For the text-containing cell, return its midpoint in [X, Y] coordinate format. 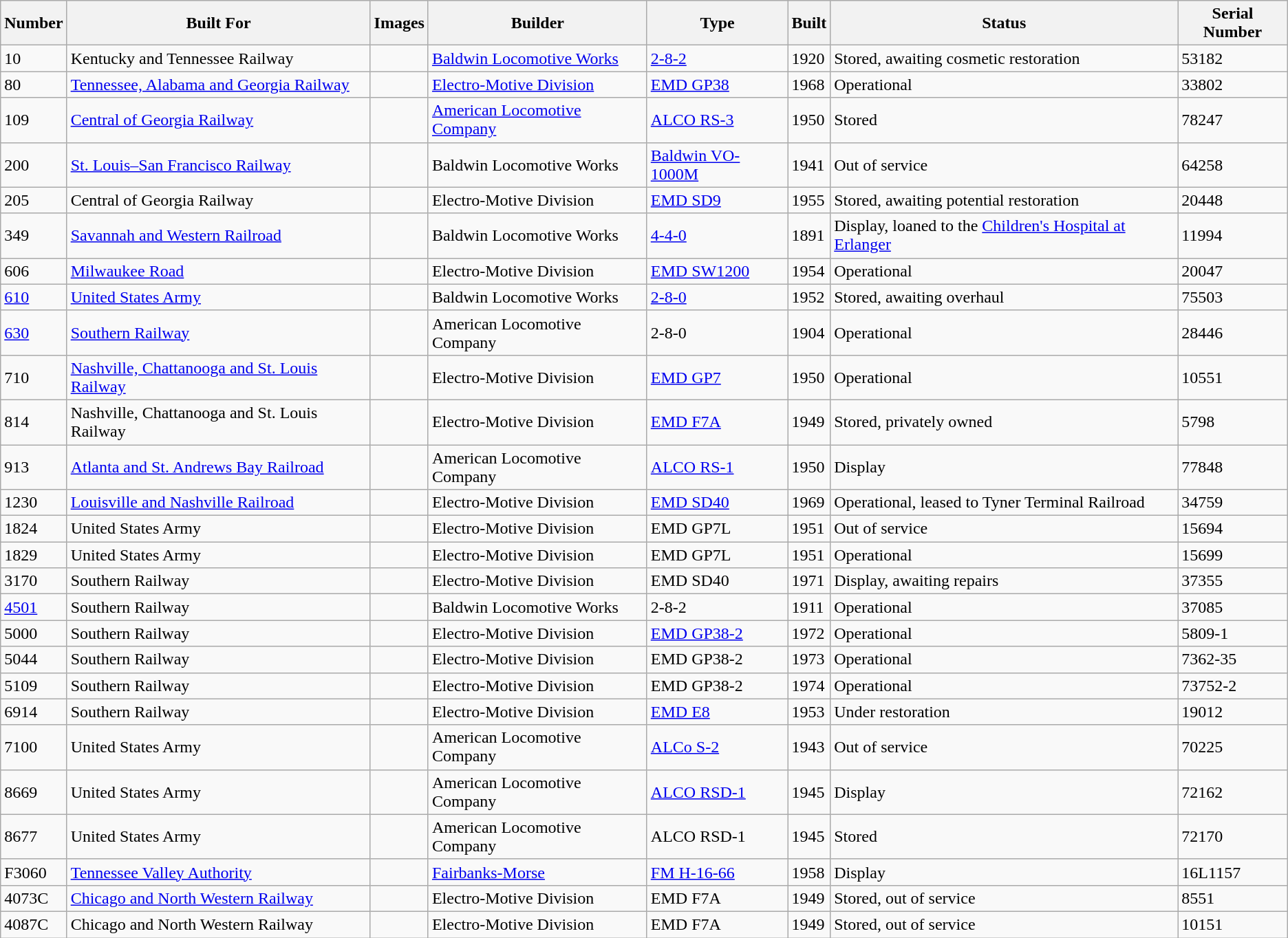
F3060 [34, 872]
78247 [1233, 120]
Kentucky and Tennessee Railway [219, 58]
1941 [809, 165]
Type [717, 23]
1920 [809, 58]
73752-2 [1233, 686]
4087C [34, 924]
1829 [34, 555]
7100 [34, 747]
ALCO RS-3 [717, 120]
8677 [34, 836]
Atlanta and St. Andrews Bay Railroad [219, 466]
80 [34, 85]
Display, loaned to the Children's Hospital at Erlanger [1005, 235]
15694 [1233, 529]
8551 [1233, 898]
Baldwin VO-1000M [717, 165]
Number [34, 23]
3170 [34, 581]
Tennessee, Alabama and Georgia Railway [219, 85]
710 [34, 377]
10551 [1233, 377]
814 [34, 422]
64258 [1233, 165]
1891 [809, 235]
Stored, awaiting overhaul [1005, 297]
1824 [34, 529]
16L1157 [1233, 872]
349 [34, 235]
1952 [809, 297]
6914 [34, 712]
Stored, privately owned [1005, 422]
ALCO RS-1 [717, 466]
913 [34, 466]
10 [34, 58]
1954 [809, 271]
1955 [809, 200]
37085 [1233, 607]
109 [34, 120]
1911 [809, 607]
5798 [1233, 422]
5000 [34, 633]
75503 [1233, 297]
11994 [1233, 235]
10151 [1233, 924]
1230 [34, 503]
72170 [1233, 836]
Operational, leased to Tyner Terminal Railroad [1005, 503]
28446 [1233, 333]
606 [34, 271]
EMD SW1200 [717, 271]
4073C [34, 898]
8669 [34, 792]
FM H-16-66 [717, 872]
33802 [1233, 85]
37355 [1233, 581]
Status [1005, 23]
Display, awaiting repairs [1005, 581]
1953 [809, 712]
72162 [1233, 792]
19012 [1233, 712]
EMD SD9 [717, 200]
1973 [809, 659]
630 [34, 333]
15699 [1233, 555]
20448 [1233, 200]
Fairbanks-Morse [537, 872]
ALCo S-2 [717, 747]
70225 [1233, 747]
7362-35 [1233, 659]
5809-1 [1233, 633]
1904 [809, 333]
1943 [809, 747]
4-4-0 [717, 235]
200 [34, 165]
4501 [34, 607]
Stored, awaiting cosmetic restoration [1005, 58]
5109 [34, 686]
1974 [809, 686]
20047 [1233, 271]
1968 [809, 85]
Built [809, 23]
Builder [537, 23]
Under restoration [1005, 712]
Savannah and Western Railroad [219, 235]
Built For [219, 23]
Louisville and Nashville Railroad [219, 503]
53182 [1233, 58]
77848 [1233, 466]
Stored, awaiting potential restoration [1005, 200]
34759 [1233, 503]
205 [34, 200]
1958 [809, 872]
EMD GP7 [717, 377]
Milwaukee Road [219, 271]
1969 [809, 503]
EMD E8 [717, 712]
Images [399, 23]
610 [34, 297]
St. Louis–San Francisco Railway [219, 165]
1972 [809, 633]
EMD GP38 [717, 85]
Tennessee Valley Authority [219, 872]
Serial Number [1233, 23]
5044 [34, 659]
1971 [809, 581]
